Provide the (X, Y) coordinate of the cell's center where the given text is located.  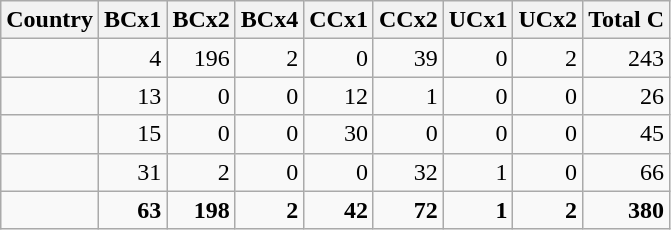
196 (201, 58)
12 (339, 96)
30 (339, 134)
31 (132, 172)
BCx4 (269, 20)
UCx2 (548, 20)
13 (132, 96)
CCx2 (408, 20)
Country (50, 20)
BCx2 (201, 20)
66 (626, 172)
UCx1 (478, 20)
BCx1 (132, 20)
243 (626, 58)
4 (132, 58)
198 (201, 210)
26 (626, 96)
Total C (626, 20)
15 (132, 134)
42 (339, 210)
380 (626, 210)
72 (408, 210)
CCx1 (339, 20)
45 (626, 134)
63 (132, 210)
39 (408, 58)
32 (408, 172)
